Capture the cell that displays the provided text and extract its [X, Y] central coordinate. 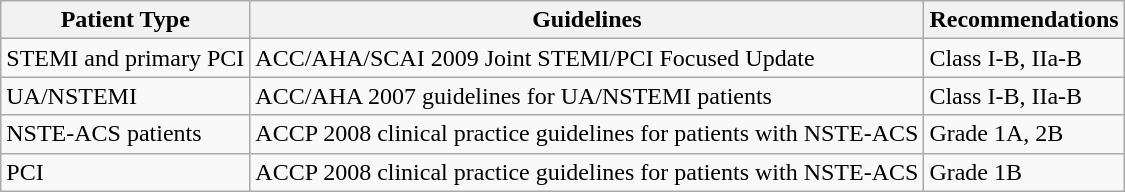
Grade 1B [1024, 172]
Patient Type [126, 20]
ACC/AHA 2007 guidelines for UA/NSTEMI patients [587, 96]
Grade 1A, 2B [1024, 134]
STEMI and primary PCI [126, 58]
Recommendations [1024, 20]
UA/NSTEMI [126, 96]
PCI [126, 172]
ACC/AHA/SCAI 2009 Joint STEMI/PCI Focused Update [587, 58]
Guidelines [587, 20]
NSTE-ACS patients [126, 134]
